Find where the given text appears and provide that cell's center as [x, y] coordinate. 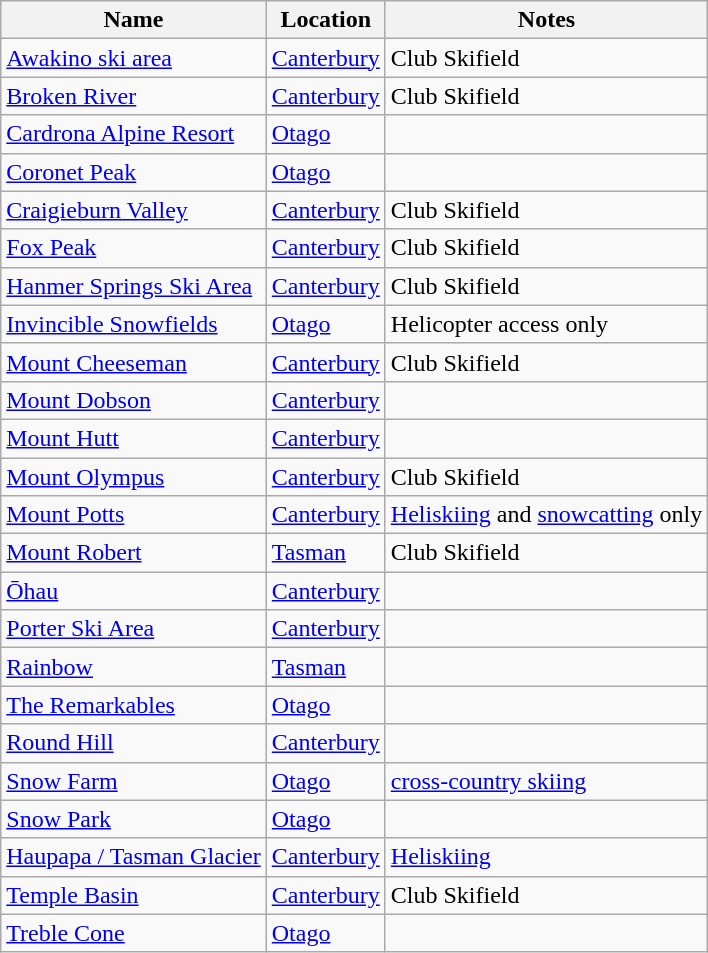
Cardrona Alpine Resort [134, 134]
Rainbow [134, 667]
Mount Robert [134, 553]
Mount Olympus [134, 477]
Mount Cheeseman [134, 362]
Snow Park [134, 819]
Notes [546, 20]
Mount Potts [134, 515]
Coronet Peak [134, 172]
Hanmer Springs Ski Area [134, 286]
Broken River [134, 96]
Heliskiing [546, 857]
Mount Dobson [134, 400]
Invincible Snowfields [134, 324]
Craigieburn Valley [134, 210]
Snow Farm [134, 781]
Fox Peak [134, 248]
Ōhau [134, 591]
Helicopter access only [546, 324]
Treble Cone [134, 933]
Location [326, 20]
cross-country skiing [546, 781]
Porter Ski Area [134, 629]
Haupapa / Tasman Glacier [134, 857]
Awakino ski area [134, 58]
Round Hill [134, 743]
The Remarkables [134, 705]
Name [134, 20]
Heliskiing and snowcatting only [546, 515]
Temple Basin [134, 895]
Mount Hutt [134, 438]
